Identify which cell holds the provided text, then report its [x, y] central coordinate. 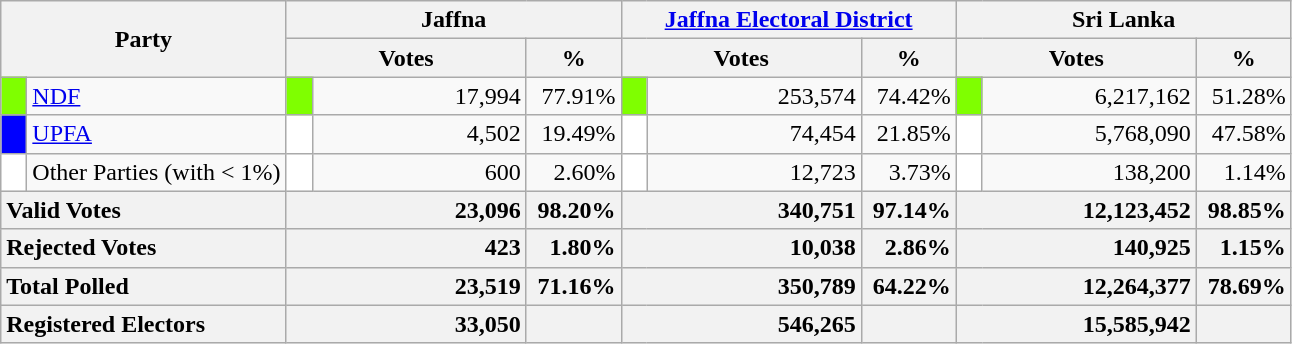
340,751 [741, 210]
77.91% [574, 96]
98.20% [574, 210]
19.49% [574, 134]
10,038 [741, 248]
74,454 [754, 134]
64.22% [908, 286]
Jaffna Electoral District [788, 20]
600 [419, 172]
33,050 [406, 324]
2.60% [574, 172]
3.73% [908, 172]
12,723 [754, 172]
Sri Lanka [1124, 20]
Other Parties (with < 1%) [156, 172]
4,502 [419, 134]
NDF [156, 96]
2.86% [908, 248]
47.58% [1244, 134]
1.14% [1244, 172]
15,585,942 [1076, 324]
12,123,452 [1076, 210]
Valid Votes [144, 210]
71.16% [574, 286]
23,096 [406, 210]
98.85% [1244, 210]
6,217,162 [1089, 96]
21.85% [908, 134]
140,925 [1076, 248]
138,200 [1089, 172]
5,768,090 [1089, 134]
546,265 [741, 324]
350,789 [741, 286]
Jaffna [454, 20]
74.42% [908, 96]
12,264,377 [1076, 286]
Rejected Votes [144, 248]
Registered Electors [144, 324]
1.80% [574, 248]
51.28% [1244, 96]
1.15% [1244, 248]
UPFA [156, 134]
23,519 [406, 286]
17,994 [419, 96]
97.14% [908, 210]
Party [144, 39]
423 [406, 248]
Total Polled [144, 286]
78.69% [1244, 286]
253,574 [754, 96]
